Return the (X, Y) coordinate for the center point of the cell that contains the specified text.  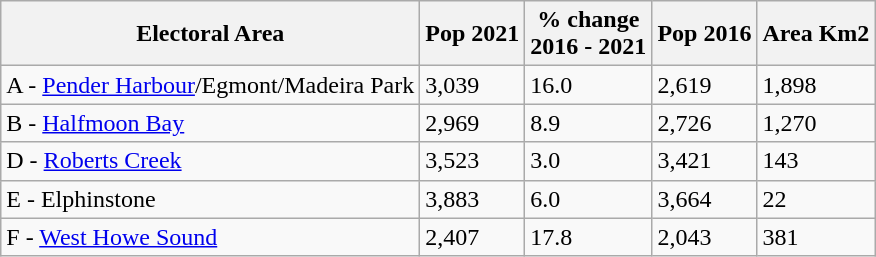
3.0 (588, 161)
22 (816, 199)
Area Km2 (816, 34)
2,407 (472, 237)
3,421 (704, 161)
143 (816, 161)
3,664 (704, 199)
D - Roberts Creek (210, 161)
B - Halfmoon Bay (210, 123)
3,523 (472, 161)
16.0 (588, 85)
E - Elphinstone (210, 199)
1,270 (816, 123)
% change2016 - 2021 (588, 34)
F - West Howe Sound (210, 237)
2,969 (472, 123)
Pop 2021 (472, 34)
1,898 (816, 85)
Pop 2016 (704, 34)
6.0 (588, 199)
2,619 (704, 85)
Electoral Area (210, 34)
3,039 (472, 85)
8.9 (588, 123)
17.8 (588, 237)
2,726 (704, 123)
A - Pender Harbour/Egmont/Madeira Park (210, 85)
381 (816, 237)
2,043 (704, 237)
3,883 (472, 199)
